For the text-containing cell, return its midpoint in [x, y] coordinate format. 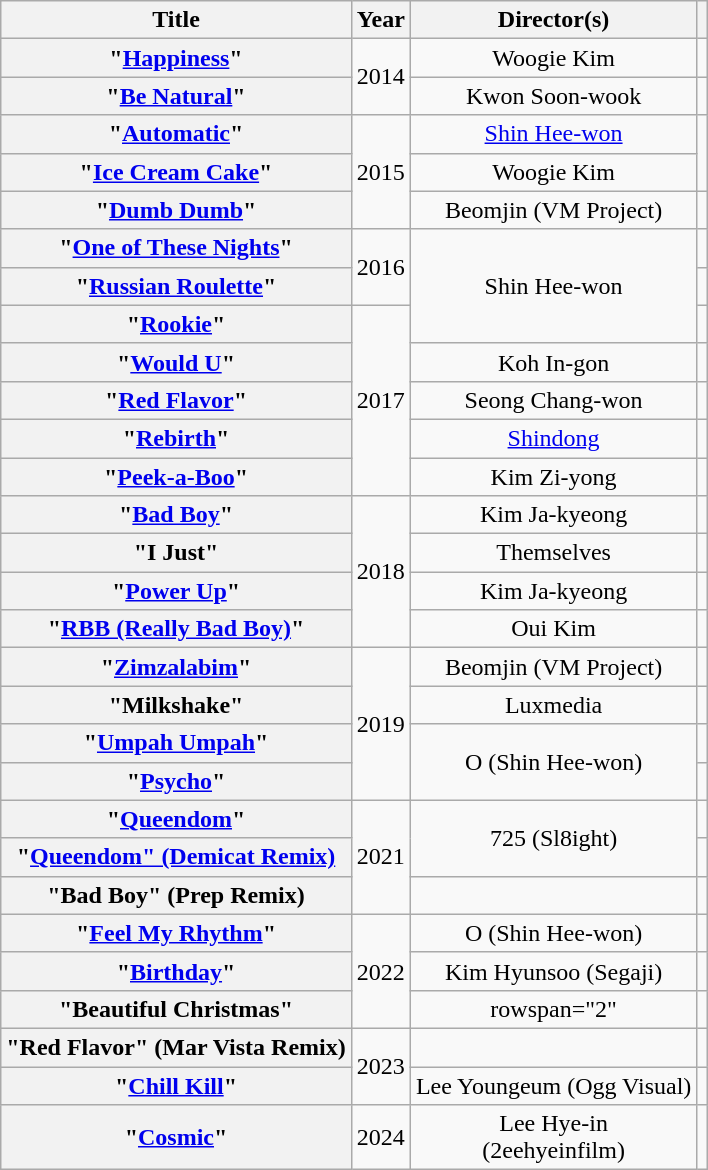
"Power Up" [176, 591]
"Zimzalabim" [176, 667]
2023 [380, 1066]
Kim Zi-yong [553, 477]
"Umpah Umpah" [176, 743]
"Would U" [176, 362]
"Cosmic" [176, 1138]
"Russian Roulette" [176, 286]
"RBB (Really Bad Boy)" [176, 629]
"Red Flavor" [176, 400]
2017 [380, 400]
Title [176, 20]
"Bad Boy" [176, 515]
2015 [380, 172]
"One of These Nights" [176, 248]
Themselves [553, 553]
Kim Hyunsoo (Segaji) [553, 971]
2021 [380, 857]
"Rookie" [176, 324]
"I Just" [176, 553]
Kwon Soon-wook [553, 96]
"Queendom" [176, 819]
"Birthday" [176, 971]
Year [380, 20]
2014 [380, 77]
"Chill Kill" [176, 1085]
"Rebirth" [176, 438]
Koh In-gon [553, 362]
"Red Flavor" (Mar Vista Remix) [176, 1047]
"Happiness" [176, 58]
"Milkshake" [176, 705]
"Queendom" (Demicat Remix) [176, 857]
Lee Hye-in(2eehyeinfilm) [553, 1138]
725 (Sl8ight) [553, 838]
Oui Kim [553, 629]
"Peek-a-Boo" [176, 477]
Lee Youngeum (Ogg Visual) [553, 1085]
2024 [380, 1138]
Luxmedia [553, 705]
"Dumb Dumb" [176, 210]
"Ice Cream Cake" [176, 172]
2022 [380, 971]
rowspan="2" [553, 1009]
"Automatic" [176, 134]
Shindong [553, 438]
2019 [380, 724]
2018 [380, 572]
"Psycho" [176, 781]
"Be Natural" [176, 96]
"Feel My Rhythm" [176, 933]
Director(s) [553, 20]
Seong Chang-won [553, 400]
"Beautiful Christmas" [176, 1009]
"Bad Boy" (Prep Remix) [176, 895]
2016 [380, 267]
